Capture the cell that displays the provided text and extract its [x, y] central coordinate. 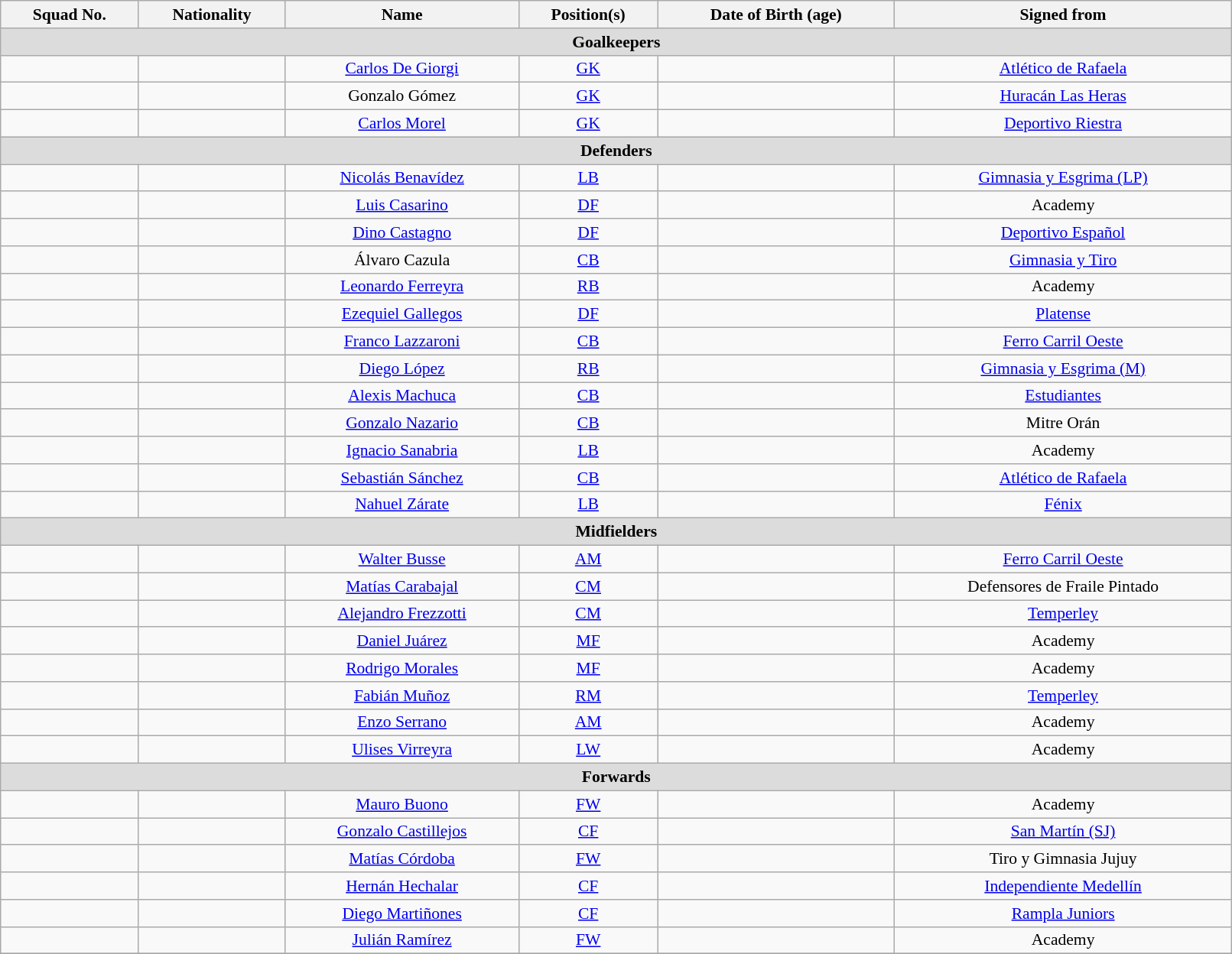
Date of Birth (age) [775, 15]
Leonardo Ferreyra [402, 287]
Matías Carabajal [402, 586]
Midfielders [616, 532]
Independiente Medellín [1063, 886]
Fénix [1063, 505]
Alejandro Frezzotti [402, 614]
Forwards [616, 777]
Estudiantes [1063, 396]
Walter Busse [402, 560]
San Martín (SJ) [1063, 832]
Mauro Buono [402, 804]
LW [588, 750]
Diego López [402, 368]
Rampla Juniors [1063, 913]
Matías Córdoba [402, 859]
Nahuel Zárate [402, 505]
Julián Ramírez [402, 940]
Carlos De Giorgi [402, 69]
Position(s) [588, 15]
Luis Casarino [402, 206]
Gonzalo Gómez [402, 96]
Alexis Machuca [402, 396]
Hernán Hechalar [402, 886]
Gonzalo Nazario [402, 423]
Defensores de Fraile Pintado [1063, 586]
Ulises Virreyra [402, 750]
Gonzalo Castillejos [402, 832]
Ezequiel Gallegos [402, 314]
Deportivo Español [1063, 232]
Franco Lazzaroni [402, 342]
Nationality [212, 15]
Gimnasia y Esgrima (M) [1063, 368]
Defenders [616, 151]
Goalkeepers [616, 42]
RM [588, 696]
Gimnasia y Tiro [1063, 260]
Name [402, 15]
Carlos Morel [402, 124]
Squad No. [70, 15]
Diego Martiñones [402, 913]
Huracán Las Heras [1063, 96]
Álvaro Cazula [402, 260]
Fabián Muñoz [402, 696]
Rodrigo Morales [402, 668]
Nicolás Benavídez [402, 178]
Deportivo Riestra [1063, 124]
Enzo Serrano [402, 722]
Tiro y Gimnasia Jujuy [1063, 859]
Ignacio Sanabria [402, 450]
Signed from [1063, 15]
Daniel Juárez [402, 641]
Dino Castagno [402, 232]
Mitre Orán [1063, 423]
Sebastián Sánchez [402, 478]
Gimnasia y Esgrima (LP) [1063, 178]
Platense [1063, 314]
